Capture the cell that displays the provided text and extract its [x, y] central coordinate. 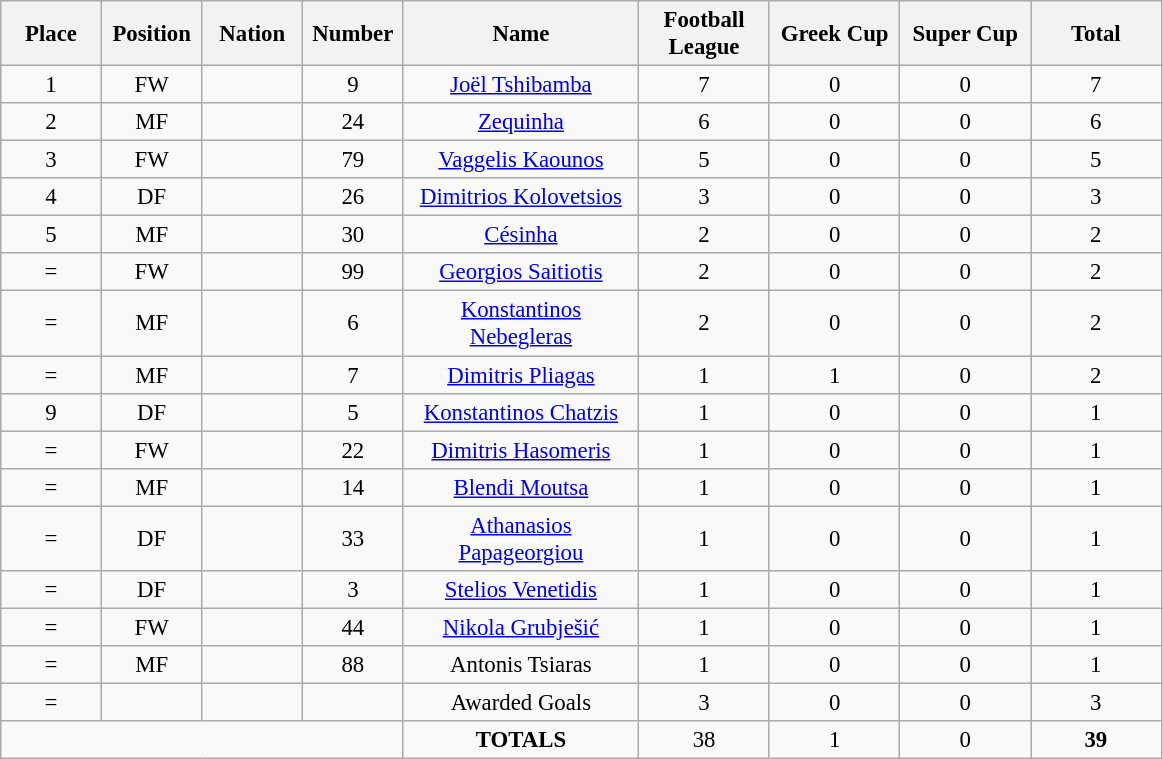
Place [52, 34]
Césinha [521, 235]
79 [354, 160]
Konstantinos Nebegleras [521, 324]
Position [152, 34]
Football League [704, 34]
22 [354, 450]
Greek Cup [834, 34]
Athanasios Papageorgiou [521, 538]
Super Cup [966, 34]
Awarded Goals [521, 702]
Blendi Moutsa [521, 487]
Dimitris Pliagas [521, 375]
Dimitrios Kolovetsios [521, 197]
Nation [252, 34]
TOTALS [521, 740]
44 [354, 627]
Georgios Saitiotis [521, 273]
Konstantinos Chatzis [521, 412]
88 [354, 665]
Zequinha [521, 122]
Nikola Grubješić [521, 627]
4 [52, 197]
24 [354, 122]
14 [354, 487]
Joël Tshibamba [521, 85]
39 [1096, 740]
26 [354, 197]
33 [354, 538]
Stelios Venetidis [521, 590]
38 [704, 740]
Dimitris Hasomeris [521, 450]
Total [1096, 34]
Antonis Tsiaras [521, 665]
Vaggelis Kaounos [521, 160]
Number [354, 34]
99 [354, 273]
Name [521, 34]
30 [354, 235]
